From the cell containing the given text, extract its center point as [X, Y] coordinate. 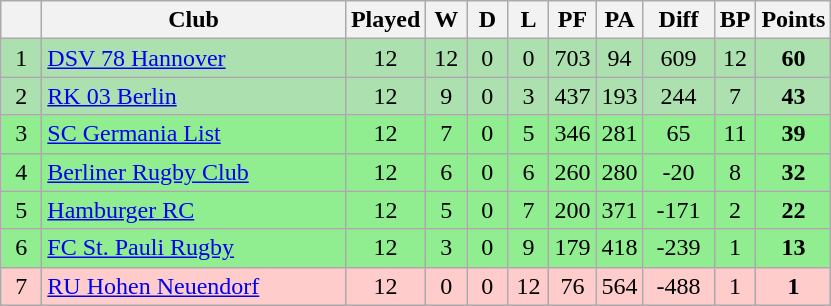
76 [572, 286]
-20 [678, 172]
Hamburger RC [194, 210]
-488 [678, 286]
94 [620, 58]
43 [794, 96]
346 [572, 134]
193 [620, 96]
437 [572, 96]
13 [794, 248]
11 [735, 134]
BP [735, 20]
L [528, 20]
RK 03 Berlin [194, 96]
-239 [678, 248]
4 [22, 172]
65 [678, 134]
PA [620, 20]
FC St. Pauli Rugby [194, 248]
DSV 78 Hannover [194, 58]
Diff [678, 20]
179 [572, 248]
22 [794, 210]
39 [794, 134]
371 [620, 210]
Points [794, 20]
Berliner Rugby Club [194, 172]
260 [572, 172]
-171 [678, 210]
200 [572, 210]
564 [620, 286]
D [488, 20]
Club [194, 20]
418 [620, 248]
32 [794, 172]
281 [620, 134]
Played [385, 20]
280 [620, 172]
PF [572, 20]
703 [572, 58]
RU Hohen Neuendorf [194, 286]
8 [735, 172]
SC Germania List [194, 134]
609 [678, 58]
244 [678, 96]
W [446, 20]
60 [794, 58]
